Provide the [X, Y] coordinate of the cell's center where the given text is located.  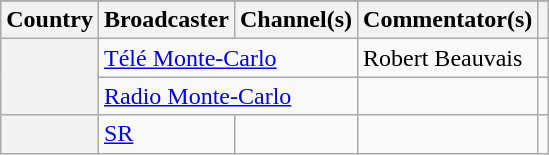
Télé Monte-Carlo [228, 58]
Radio Monte-Carlo [228, 96]
SR [166, 134]
Channel(s) [296, 20]
Broadcaster [166, 20]
Country [50, 20]
Commentator(s) [448, 20]
Robert Beauvais [448, 58]
